Output the (X, Y) coordinate of the center of the cell containing the given text.  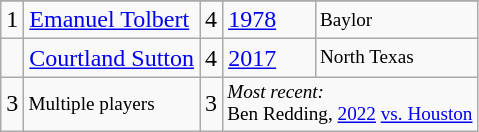
Emanuel Tolbert (112, 20)
1978 (270, 20)
Baylor (396, 20)
1 (12, 20)
2017 (270, 58)
Multiple players (112, 104)
North Texas (396, 58)
Most recent:Ben Redding, 2022 vs. Houston (350, 104)
Courtland Sutton (112, 58)
